Pinpoint the cell where the given text exists, returning its [x, y] midpoint coordinate. 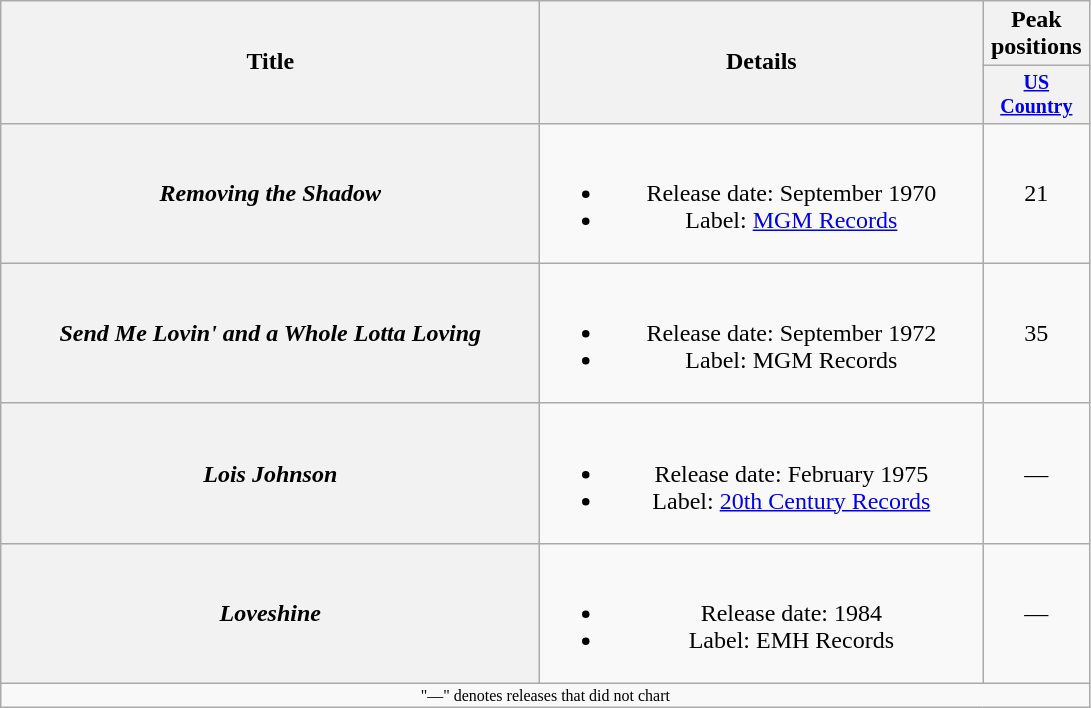
Details [762, 62]
35 [1036, 333]
Loveshine [270, 613]
"—" denotes releases that did not chart [546, 696]
Title [270, 62]
Release date: February 1975Label: 20th Century Records [762, 473]
Peakpositions [1036, 34]
Removing the Shadow [270, 193]
US Country [1036, 94]
Lois Johnson [270, 473]
Release date: 1984Label: EMH Records [762, 613]
21 [1036, 193]
Send Me Lovin' and a Whole Lotta Loving [270, 333]
Release date: September 1970Label: MGM Records [762, 193]
Release date: September 1972Label: MGM Records [762, 333]
